Extract the [x, y] coordinate from the center of the cell holding the provided text.  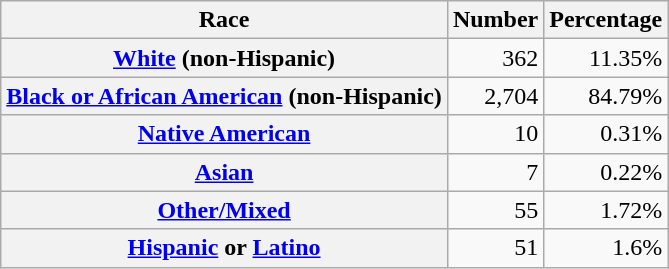
10 [495, 134]
1.72% [606, 210]
2,704 [495, 96]
0.31% [606, 134]
0.22% [606, 172]
White (non-Hispanic) [224, 58]
51 [495, 248]
Percentage [606, 20]
Hispanic or Latino [224, 248]
362 [495, 58]
Native American [224, 134]
84.79% [606, 96]
Other/Mixed [224, 210]
Race [224, 20]
55 [495, 210]
1.6% [606, 248]
7 [495, 172]
Number [495, 20]
11.35% [606, 58]
Black or African American (non-Hispanic) [224, 96]
Asian [224, 172]
